Detect which cell encompasses the target text, then output its [x, y] center coordinate. 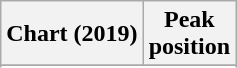
Chart (2019) [72, 34]
Peakposition [189, 34]
